For the text-containing cell, return its midpoint in [x, y] coordinate format. 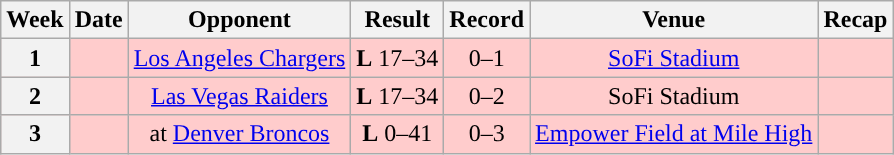
L 0–41 [398, 134]
at Denver Broncos [240, 134]
Result [398, 20]
Opponent [240, 20]
2 [35, 96]
Week [35, 20]
Las Vegas Raiders [240, 96]
1 [35, 58]
Recap [856, 20]
Venue [674, 20]
Empower Field at Mile High [674, 134]
Date [98, 20]
0–3 [487, 134]
0–2 [487, 96]
0–1 [487, 58]
Los Angeles Chargers [240, 58]
Record [487, 20]
3 [35, 134]
